Identify which cell holds the provided text, then report its [X, Y] central coordinate. 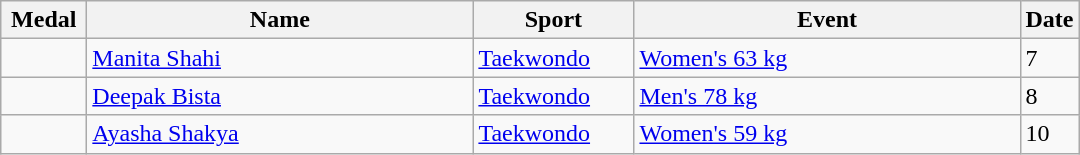
Women's 63 kg [827, 58]
Medal [44, 20]
Name [280, 20]
Sport [554, 20]
Deepak Bista [280, 96]
Women's 59 kg [827, 134]
8 [1050, 96]
Date [1050, 20]
Ayasha Shakya [280, 134]
Men's 78 kg [827, 96]
10 [1050, 134]
Manita Shahi [280, 58]
Event [827, 20]
7 [1050, 58]
